Detect which cell encompasses the target text, then output its (X, Y) center coordinate. 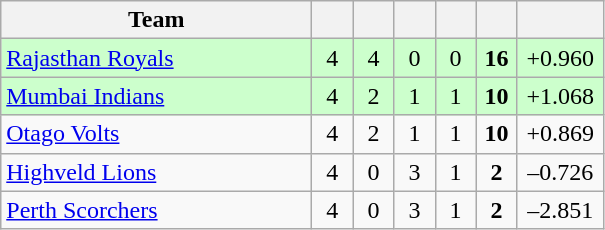
–0.726 (560, 172)
Rajasthan Royals (156, 58)
+0.960 (560, 58)
Mumbai Indians (156, 96)
+0.869 (560, 134)
Highveld Lions (156, 172)
Perth Scorchers (156, 210)
–2.851 (560, 210)
+1.068 (560, 96)
Team (156, 20)
Otago Volts (156, 134)
16 (496, 58)
